Output the [X, Y] coordinate of the center of the cell containing the given text.  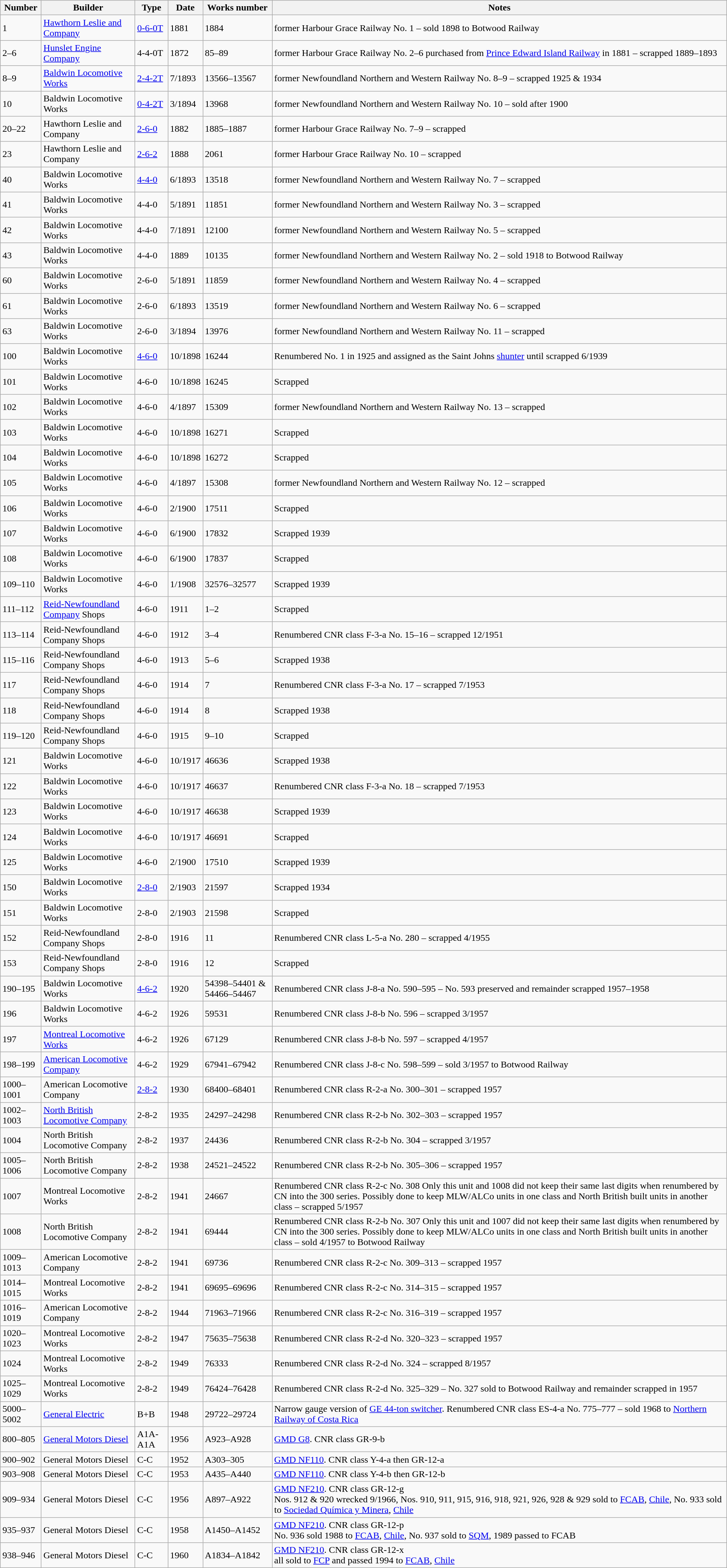
67941–67942 [238, 1064]
111–112 [21, 609]
196 [21, 1013]
59531 [238, 1013]
105 [21, 483]
former Newfoundland Northern and Western Railway No. 13 – scrapped [499, 407]
15308 [238, 483]
101 [21, 382]
24521–24522 [238, 1166]
29722–29724 [238, 1414]
46637 [238, 787]
13518 [238, 180]
1004 [21, 1140]
former Harbour Grace Railway No. 10 – scrapped [499, 154]
1000–1001 [21, 1090]
42 [21, 230]
1882 [185, 129]
152 [21, 938]
GMD NF110. CNR class Y-4-b then GR-12-b [499, 1474]
60 [21, 281]
1937 [185, 1140]
103 [21, 432]
Renumbered No. 1 in 1925 and assigned as the Saint Johns shunter until scrapped 6/1939 [499, 357]
1002–1003 [21, 1115]
115–116 [21, 660]
46636 [238, 761]
former Newfoundland Northern and Western Railway No. 7 – scrapped [499, 180]
76424–76428 [238, 1389]
71963–71966 [238, 1313]
69444 [238, 1232]
Renumbered CNR class R-2-b No. 302–303 – scrapped 1957 [499, 1115]
Renumbered CNR class J-8-c No. 598–599 – sold 3/1957 to Botwood Railway [499, 1064]
Builder [88, 8]
A897–A922 [238, 1499]
Renumbered CNR class F-3-a No. 15–16 – scrapped 12/1951 [499, 634]
117 [21, 685]
A1450–A1452 [238, 1530]
Hunslet Engine Company [88, 53]
15309 [238, 407]
Renumbered CNR class R-2-d No. 320–323 – scrapped 1957 [499, 1338]
16272 [238, 458]
23 [21, 154]
32576–32577 [238, 584]
1911 [185, 609]
12 [238, 963]
43 [21, 255]
1024 [21, 1363]
40 [21, 180]
5000–5002 [21, 1414]
41 [21, 204]
100 [21, 357]
5–6 [238, 660]
124 [21, 837]
76333 [238, 1363]
Renumbered CNR class J-8-b No. 596 – scrapped 3/1957 [499, 1013]
125 [21, 862]
Renumbered CNR class J-8-b No. 597 – scrapped 4/1957 [499, 1039]
former Newfoundland Northern and Western Railway No. 8–9 – scrapped 1925 & 1934 [499, 78]
20–22 [21, 129]
68400–68401 [238, 1090]
Renumbered CNR class R-2-d No. 324 – scrapped 8/1957 [499, 1363]
former Newfoundland Northern and Western Railway No. 11 – scrapped [499, 331]
122 [21, 787]
B+B [151, 1414]
69736 [238, 1262]
2-6-2 [151, 154]
2-4-2T [151, 78]
1948 [185, 1414]
900–902 [21, 1459]
104 [21, 458]
Renumbered CNR class R-2-b No. 305–306 – scrapped 1957 [499, 1166]
former Harbour Grace Railway No. 7–9 – scrapped [499, 129]
Renumbered CNR class R-2-c No. 309–313 – scrapped 1957 [499, 1262]
A923–A928 [238, 1439]
Renumbered CNR class J-8-a No. 590–595 – No. 593 preserved and remainder scrapped 1957–1958 [499, 989]
107 [21, 533]
198–199 [21, 1064]
69695–69696 [238, 1288]
13976 [238, 331]
1885–1887 [238, 129]
903–908 [21, 1474]
Renumbered CNR class L-5-a No. 280 – scrapped 4/1955 [499, 938]
108 [21, 559]
Number [21, 8]
106 [21, 508]
A1A-A1A [151, 1439]
10135 [238, 255]
1913 [185, 660]
61 [21, 305]
GMD G8. CNR class GR-9-b [499, 1439]
7/1893 [185, 78]
85–89 [238, 53]
2061 [238, 154]
A1834–A1842 [238, 1555]
800–805 [21, 1439]
3–4 [238, 634]
118 [21, 710]
1930 [185, 1090]
17510 [238, 862]
1020–1023 [21, 1338]
former Newfoundland Northern and Western Railway No. 2 – sold 1918 to Botwood Railway [499, 255]
1935 [185, 1115]
75635–75638 [238, 1338]
197 [21, 1039]
17832 [238, 533]
909–934 [21, 1499]
1008 [21, 1232]
67129 [238, 1039]
1920 [185, 989]
GMD NF110. CNR class Y-4-a then GR-12-a [499, 1459]
102 [21, 407]
13519 [238, 305]
1/1908 [185, 584]
11 [238, 938]
13566–13567 [238, 78]
16245 [238, 382]
former Newfoundland Northern and Western Railway No. 6 – scrapped [499, 305]
1881 [185, 28]
123 [21, 811]
1958 [185, 1530]
938–946 [21, 1555]
former Harbour Grace Railway No. 2–6 purchased from Prince Edward Island Railway in 1881 – scrapped 1889–1893 [499, 53]
1938 [185, 1166]
Type [151, 8]
former Harbour Grace Railway No. 1 – sold 1898 to Botwood Railway [499, 28]
A435–A440 [238, 1474]
21597 [238, 888]
46691 [238, 837]
12100 [238, 230]
1 [21, 28]
Renumbered CNR class R-2-c No. 314–315 – scrapped 1957 [499, 1288]
former Newfoundland Northern and Western Railway No. 4 – scrapped [499, 281]
109–110 [21, 584]
1912 [185, 634]
1960 [185, 1555]
Renumbered CNR class R-2-d No. 325–329 – No. 327 sold to Botwood Railway and remainder scrapped in 1957 [499, 1389]
190–195 [21, 989]
7/1891 [185, 230]
8–9 [21, 78]
A303–305 [238, 1459]
1025–1029 [21, 1389]
1872 [185, 53]
Date [185, 8]
24297–24298 [238, 1115]
121 [21, 761]
former Newfoundland Northern and Western Railway No. 3 – scrapped [499, 204]
11851 [238, 204]
GMD NF210. CNR class GR-12-pNo. 936 sold 1988 to FCAB, Chile, No. 937 sold to SQM, 1989 passed to FCAB [499, 1530]
935–937 [21, 1530]
Narrow gauge version of GE 44-ton switcher. Renumbered CNR class ES-4-a No. 775–777 – sold 1968 to Northern Railway of Costa Rica [499, 1414]
Scrapped 1934 [499, 888]
151 [21, 912]
1009–1013 [21, 1262]
Notes [499, 8]
1947 [185, 1338]
1888 [185, 154]
former Newfoundland Northern and Western Railway No. 5 – scrapped [499, 230]
7 [238, 685]
46638 [238, 811]
63 [21, 331]
1014–1015 [21, 1288]
8 [238, 710]
24667 [238, 1196]
former Newfoundland Northern and Western Railway No. 12 – scrapped [499, 483]
Renumbered CNR class R-2-c No. 316–319 – scrapped 1957 [499, 1313]
Renumbered CNR class R-2-b No. 304 – scrapped 3/1957 [499, 1140]
16244 [238, 357]
1005–1006 [21, 1166]
11859 [238, 281]
Works number [238, 8]
1944 [185, 1313]
150 [21, 888]
17511 [238, 508]
9–10 [238, 736]
2–6 [21, 53]
1952 [185, 1459]
1–2 [238, 609]
1929 [185, 1064]
13968 [238, 103]
1016–1019 [21, 1313]
1889 [185, 255]
Renumbered CNR class F-3-a No. 18 – scrapped 7/1953 [499, 787]
1884 [238, 28]
0-4-2T [151, 103]
16271 [238, 432]
24436 [238, 1140]
119–120 [21, 736]
Renumbered CNR class R-2-a No. 300–301 – scrapped 1957 [499, 1090]
21598 [238, 912]
17837 [238, 559]
General Electric [88, 1414]
Renumbered CNR class F-3-a No. 17 – scrapped 7/1953 [499, 685]
54398–54401 & 54466–54467 [238, 989]
former Newfoundland Northern and Western Railway No. 10 – sold after 1900 [499, 103]
1007 [21, 1196]
0-6-0T [151, 28]
113–114 [21, 634]
1953 [185, 1474]
1915 [185, 736]
GMD NF210. CNR class GR-12-xall sold to FCP and passed 1994 to FCAB, Chile [499, 1555]
10 [21, 103]
153 [21, 963]
4-4-0T [151, 53]
